Return [X, Y] of the center of cell containing provided text 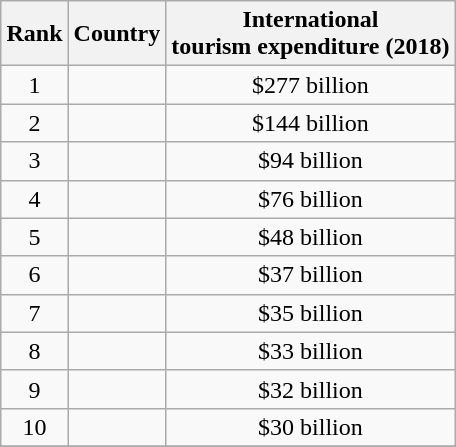
Internationaltourism expenditure (2018) [310, 34]
$94 billion [310, 161]
8 [34, 351]
$277 billion [310, 85]
$37 billion [310, 275]
3 [34, 161]
$48 billion [310, 237]
$76 billion [310, 199]
$30 billion [310, 427]
2 [34, 123]
4 [34, 199]
Country [117, 34]
7 [34, 313]
6 [34, 275]
1 [34, 85]
$33 billion [310, 351]
$32 billion [310, 389]
$144 billion [310, 123]
9 [34, 389]
$35 billion [310, 313]
Rank [34, 34]
5 [34, 237]
10 [34, 427]
